Return [X, Y] of the center of cell containing provided text 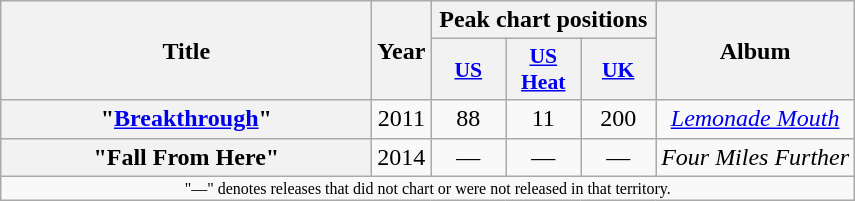
200 [618, 119]
Album [756, 50]
2014 [402, 157]
Lemonade Mouth [756, 119]
Peak chart positions [544, 20]
USHeat [544, 70]
"—" denotes releases that did not chart or were not released in that territory. [428, 188]
88 [468, 119]
Year [402, 50]
US [468, 70]
"Fall From Here" [186, 157]
"Breakthrough" [186, 119]
Title [186, 50]
11 [544, 119]
UK [618, 70]
2011 [402, 119]
Four Miles Further [756, 157]
